Detect which cell encompasses the target text, then output its [X, Y] center coordinate. 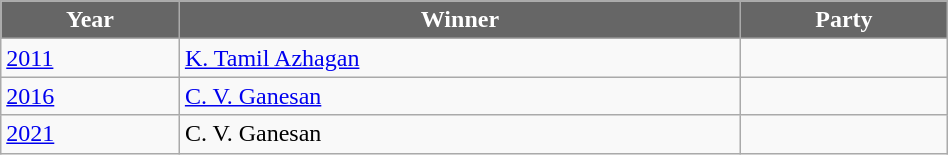
2016 [90, 96]
K. Tamil Azhagan [460, 58]
2021 [90, 134]
Winner [460, 20]
Year [90, 20]
2011 [90, 58]
Party [844, 20]
